Return the [x, y] coordinate for the center point of the cell that contains the specified text.  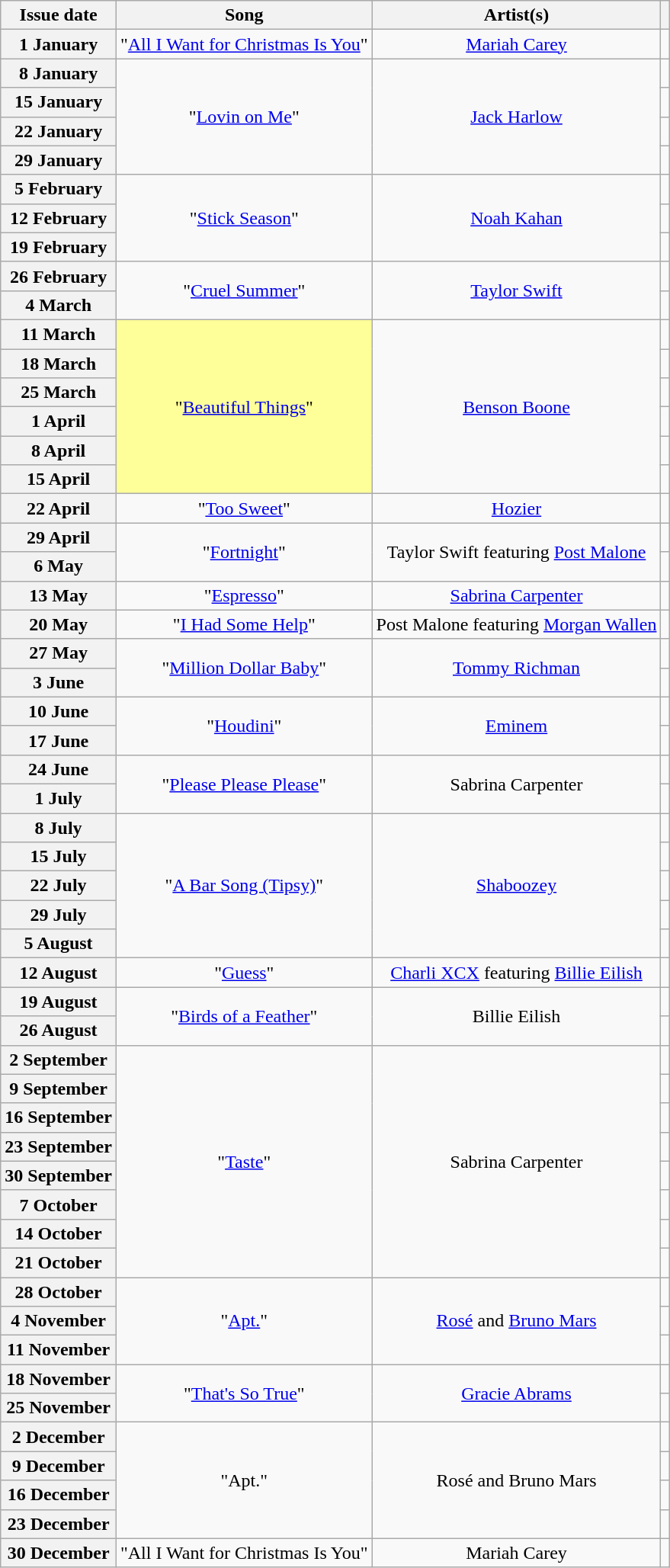
16 September [59, 1117]
8 April [59, 451]
"Stick Season" [244, 218]
30 September [59, 1175]
"Fortnight" [244, 552]
Taylor Swift [517, 290]
12 February [59, 218]
"Cruel Summer" [244, 290]
"Espresso" [244, 595]
"A Bar Song (Tipsy)" [244, 885]
Gracie Abrams [517, 1393]
Artist(s) [517, 15]
7 October [59, 1204]
13 May [59, 595]
"Houdini" [244, 726]
19 February [59, 247]
Post Malone featuring Morgan Wallen [517, 624]
"Beautiful Things" [244, 406]
Song [244, 15]
2 September [59, 1060]
17 June [59, 740]
"That's So True" [244, 1393]
20 May [59, 624]
23 September [59, 1146]
Taylor Swift featuring Post Malone [517, 552]
Hozier [517, 508]
26 August [59, 1031]
Jack Harlow [517, 117]
5 February [59, 189]
"Lovin on Me" [244, 117]
"I Had Some Help" [244, 624]
5 August [59, 944]
2 December [59, 1437]
"Birds of a Feather" [244, 1016]
8 July [59, 827]
1 April [59, 422]
Tommy Richman [517, 668]
11 November [59, 1350]
23 December [59, 1524]
11 March [59, 334]
"Million Dollar Baby" [244, 668]
Benson Boone [517, 406]
Eminem [517, 726]
4 March [59, 305]
22 January [59, 131]
Billie Eilish [517, 1016]
Shaboozey [517, 885]
6 May [59, 566]
18 November [59, 1379]
29 April [59, 537]
"Taste" [244, 1161]
26 February [59, 276]
"Guess" [244, 973]
"Please Please Please" [244, 784]
25 November [59, 1408]
28 October [59, 1292]
8 January [59, 73]
30 December [59, 1553]
10 June [59, 711]
22 July [59, 886]
1 July [59, 798]
15 April [59, 479]
9 December [59, 1466]
4 November [59, 1321]
22 April [59, 508]
16 December [59, 1495]
24 June [59, 769]
Charli XCX featuring Billie Eilish [517, 973]
Issue date [59, 15]
14 October [59, 1233]
9 September [59, 1089]
19 August [59, 1002]
29 July [59, 915]
1 January [59, 44]
18 March [59, 364]
15 July [59, 857]
15 January [59, 102]
Noah Kahan [517, 218]
25 March [59, 393]
29 January [59, 160]
12 August [59, 973]
"Too Sweet" [244, 508]
27 May [59, 653]
3 June [59, 682]
21 October [59, 1262]
